Capture the cell that displays the provided text and extract its [X, Y] central coordinate. 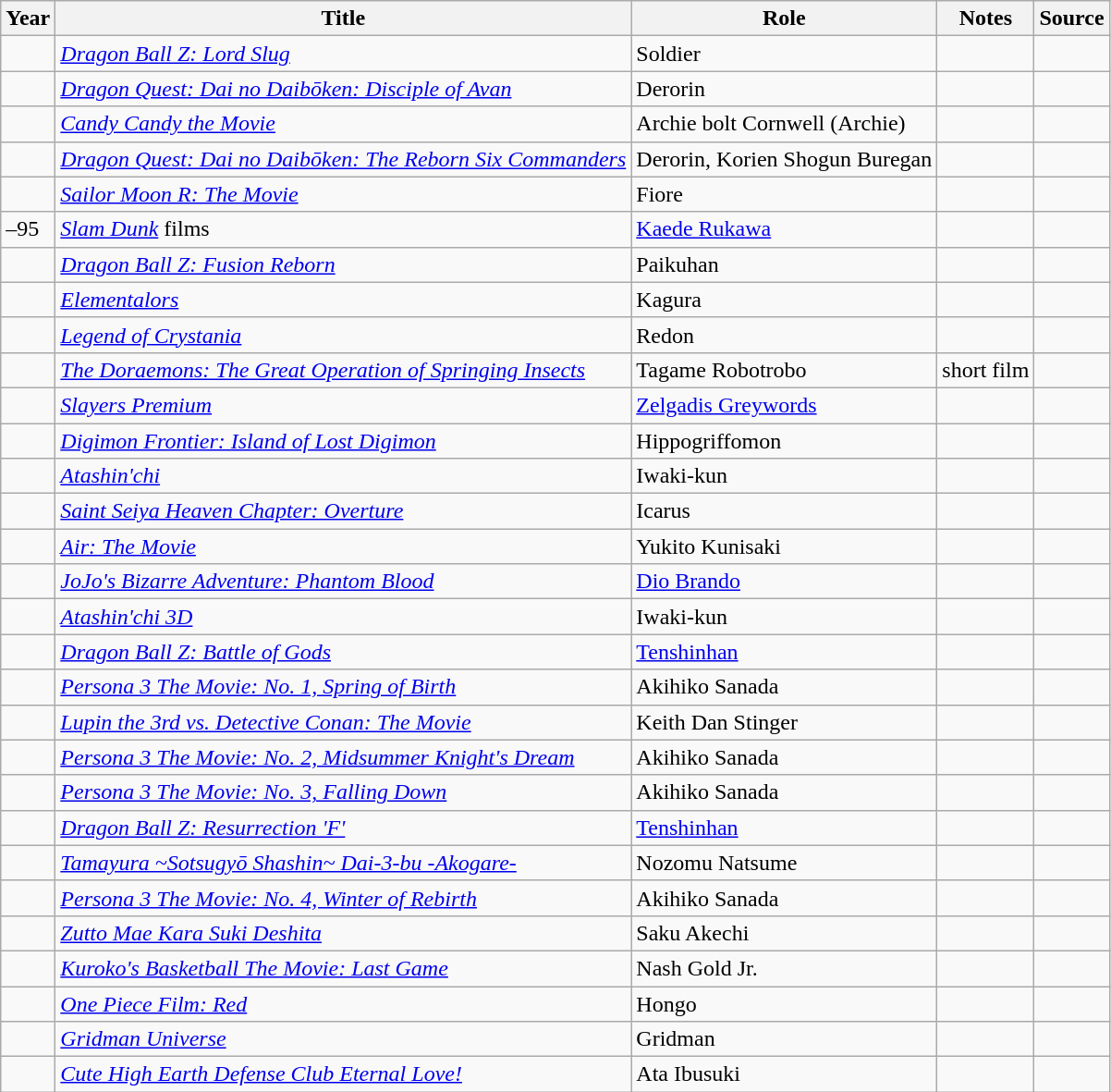
Tagame Robotrobo [784, 370]
Nozomu Natsume [784, 863]
Kuroko's Basketball The Movie: Last Game [344, 968]
Persona 3 The Movie: No. 1, Spring of Birth [344, 687]
Gridman Universe [344, 1039]
Digimon Frontier: Island of Lost Digimon [344, 441]
–95 [28, 229]
JoJo's Bizarre Adventure: Phantom Blood [344, 582]
Saku Akechi [784, 933]
Derorin, Korien Shogun Buregan [784, 159]
Persona 3 The Movie: No. 2, Midsummer Knight's Dream [344, 757]
The Doraemons: The Great Operation of Springing Insects [344, 370]
One Piece Film: Red [344, 1003]
Yukito Kunisaki [784, 546]
Saint Seiya Heaven Chapter: Overture [344, 511]
Paikuhan [784, 264]
short film [985, 370]
Title [344, 18]
Dragon Ball Z: Resurrection 'F' [344, 828]
Zutto Mae Kara Suki Deshita [344, 933]
Dio Brando [784, 582]
Atashin'chi 3D [344, 617]
Notes [985, 18]
Role [784, 18]
Dragon Ball Z: Battle of Gods [344, 652]
Icarus [784, 511]
Persona 3 The Movie: No. 4, Winter of Rebirth [344, 898]
Air: The Movie [344, 546]
Dragon Ball Z: Fusion Reborn [344, 264]
Candy Candy the Movie [344, 124]
Elementalors [344, 300]
Persona 3 The Movie: No. 3, Falling Down [344, 792]
Cute High Earth Defense Club Eternal Love! [344, 1074]
Slam Dunk films [344, 229]
Sailor Moon R: The Movie [344, 194]
Tamayura ~Sotsugyō Shashin~ Dai-3-bu -Akogare- [344, 863]
Archie bolt Cornwell (Archie) [784, 124]
Atashin'chi [344, 476]
Hippogriffomon [784, 441]
Nash Gold Jr. [784, 968]
Dragon Quest: Dai no Daibōken: The Reborn Six Commanders [344, 159]
Keith Dan Stinger [784, 722]
Gridman [784, 1039]
Dragon Quest: Dai no Daibōken: Disciple of Avan [344, 89]
Lupin the 3rd vs. Detective Conan: The Movie [344, 722]
Soldier [784, 54]
Ata Ibusuki [784, 1074]
Slayers Premium [344, 405]
Legend of Crystania [344, 335]
Derorin [784, 89]
Year [28, 18]
Redon [784, 335]
Hongo [784, 1003]
Fiore [784, 194]
Dragon Ball Z: Lord Slug [344, 54]
Kagura [784, 300]
Source [1072, 18]
Kaede Rukawa [784, 229]
Zelgadis Greywords [784, 405]
